Return (x, y) of the center of cell containing provided text 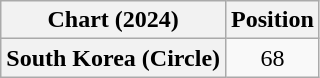
Position (273, 20)
68 (273, 58)
South Korea (Circle) (114, 58)
Chart (2024) (114, 20)
